Find where the given text appears and provide that cell's center as [X, Y] coordinate. 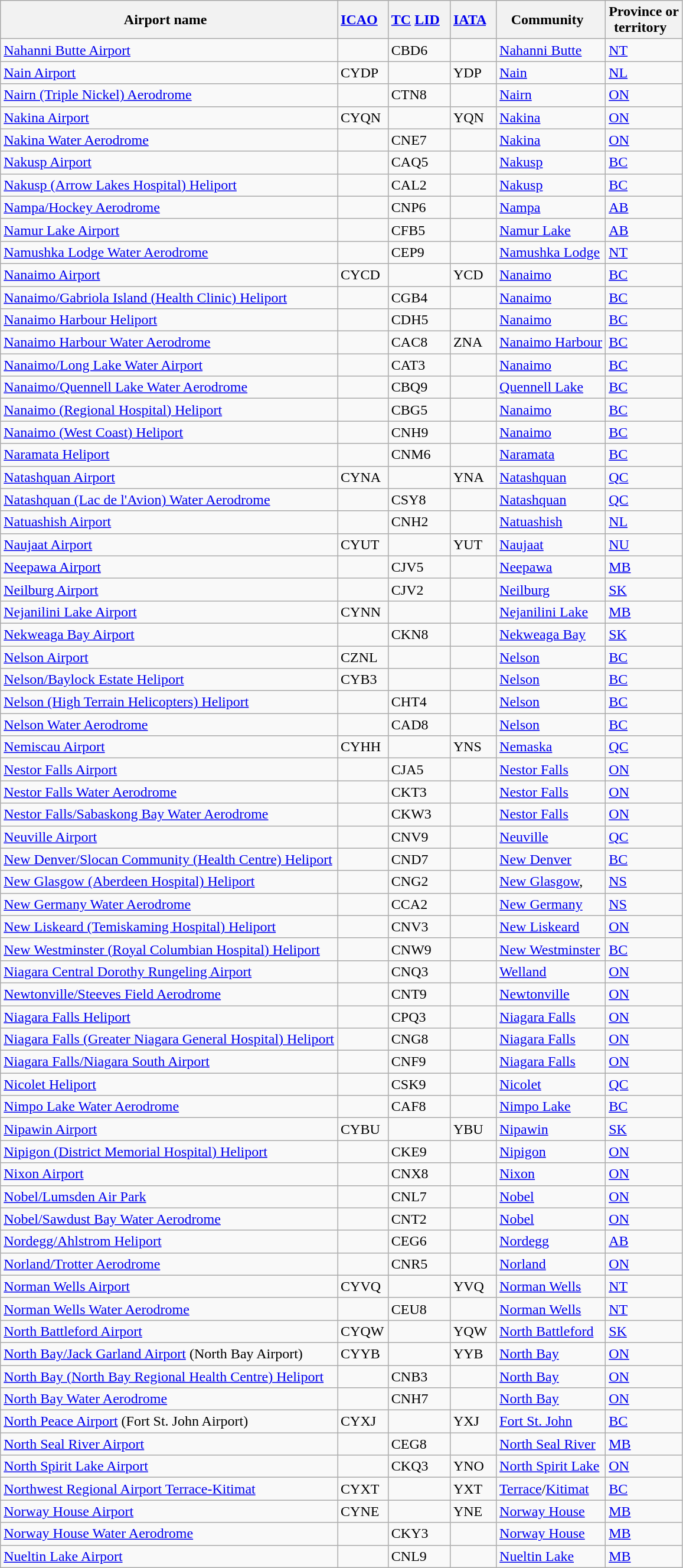
North Spirit Lake Airport [169, 1466]
CAC8 [419, 343]
North Battleford Airport [169, 1331]
CKT3 [419, 792]
Namushka Lodge Water Aerodrome [169, 252]
Terrace/Kitimat [551, 1489]
CYQN [363, 118]
Neuville [551, 837]
Nimpo Lake [551, 1107]
Norman Wells Water Aerodrome [169, 1309]
CNW9 [419, 949]
New Denver [551, 859]
CNX8 [419, 1174]
Nakina Airport [169, 118]
CNG2 [419, 882]
YUT [473, 545]
ZNA [473, 343]
Norland [551, 1264]
Nakusp Airport [169, 162]
North Battleford [551, 1331]
Nobel/Sawdust Bay Water Aerodrome [169, 1219]
CNH2 [419, 522]
YXJ [473, 1422]
Norman Wells Airport [169, 1286]
CKW3 [419, 814]
YVQ [473, 1286]
CAF8 [419, 1107]
New Westminster [551, 949]
Airport name [169, 20]
Nanaimo Harbour [551, 343]
CYCD [363, 275]
North Bay (North Bay Regional Health Centre) Heliport [169, 1377]
CFB5 [419, 230]
New Germany Water Aerodrome [169, 904]
Nekweaga Bay [551, 634]
Nanaimo (Regional Hospital) Heliport [169, 410]
CJV5 [419, 567]
Nipigon (District Memorial Hospital) Heliport [169, 1152]
Nain Airport [169, 73]
New Liskeard [551, 927]
CYYB [363, 1354]
CNV9 [419, 837]
Nahanni Butte [551, 50]
YYB [473, 1354]
Nanaimo/Long Lake Water Airport [169, 365]
Nestor Falls Airport [169, 770]
CSY8 [419, 500]
CKN8 [419, 634]
Nahanni Butte Airport [169, 50]
CNL7 [419, 1197]
North Spirit Lake [551, 1466]
Nakina Water Aerodrome [169, 140]
YNA [473, 477]
CYQW [363, 1331]
Namur Lake [551, 230]
CYXJ [363, 1422]
CKQ3 [419, 1466]
Newtonville [551, 994]
Norway House Airport [169, 1511]
YQN [473, 118]
North Peace Airport (Fort St. John Airport) [169, 1422]
CNT2 [419, 1219]
Nejanilini Lake [551, 612]
Nampa/Hockey Aerodrome [169, 207]
New Westminster (Royal Columbian Hospital) Heliport [169, 949]
CNG8 [419, 1039]
YCD [473, 275]
Neepawa [551, 567]
Neepawa Airport [169, 567]
Neilburg Airport [169, 589]
TC LID [419, 20]
Naramata [551, 455]
CEG8 [419, 1444]
CPQ3 [419, 1016]
Nain [551, 73]
North Bay Water Aerodrome [169, 1399]
Northwest Regional Airport Terrace-Kitimat [169, 1489]
Norway House Water Aerodrome [169, 1534]
Nicolet [551, 1084]
CNT9 [419, 994]
NU [644, 545]
Naujaat [551, 545]
Natuashish [551, 522]
CNR5 [419, 1264]
Nestor Falls/Sabaskong Bay Water Aerodrome [169, 814]
New Glasgow, [551, 882]
Nairn [551, 95]
YXT [473, 1489]
Nampa [551, 207]
CNP6 [419, 207]
CGB4 [419, 297]
Niagara Central Dorothy Rungeling Airport [169, 972]
CDH5 [419, 320]
Nueltin Lake Airport [169, 1556]
CNH7 [419, 1399]
YQW [473, 1331]
CNQ3 [419, 972]
Neilburg [551, 589]
Namur Lake Airport [169, 230]
Naujaat Airport [169, 545]
Nanaimo/Quennell Lake Water Aerodrome [169, 387]
CAL2 [419, 185]
CNB3 [419, 1377]
Nanaimo Harbour Heliport [169, 320]
New Glasgow (Aberdeen Hospital) Heliport [169, 882]
Nelson Airport [169, 657]
Nanaimo Airport [169, 275]
CNM6 [419, 455]
Nanaimo/Gabriola Island (Health Clinic) Heliport [169, 297]
CNE7 [419, 140]
Nelson (High Terrain Helicopters) Heliport [169, 702]
North Seal River [551, 1444]
YNO [473, 1466]
Nueltin Lake [551, 1556]
CJA5 [419, 770]
ICAO [363, 20]
YNE [473, 1511]
CEG6 [419, 1241]
Nanaimo Harbour Water Aerodrome [169, 343]
Nordegg [551, 1241]
CBQ9 [419, 387]
Namushka Lodge [551, 252]
Province orterritory [644, 20]
CYXT [363, 1489]
CAQ5 [419, 162]
CJV2 [419, 589]
Natashquan (Lac de l'Avion) Water Aerodrome [169, 500]
North Bay/Jack Garland Airport (North Bay Airport) [169, 1354]
Nixon [551, 1174]
Niagara Falls Heliport [169, 1016]
Niagara Falls/Niagara South Airport [169, 1062]
CKY3 [419, 1534]
Quennell Lake [551, 387]
Nixon Airport [169, 1174]
CYBU [363, 1129]
CAT3 [419, 365]
New Liskeard (Temiskaming Hospital) Heliport [169, 927]
Nobel/Lumsden Air Park [169, 1197]
CNV3 [419, 927]
CBG5 [419, 410]
Naramata Heliport [169, 455]
CYNE [363, 1511]
Natuashish Airport [169, 522]
CYNA [363, 477]
Newtonville/Steeves Field Aerodrome [169, 994]
Nordegg/Ahlstrom Heliport [169, 1241]
CYB3 [363, 680]
Nipawin Airport [169, 1129]
Nairn (Triple Nickel) Aerodrome [169, 95]
CTN8 [419, 95]
CYNN [363, 612]
Nakusp (Arrow Lakes Hospital) Heliport [169, 185]
Nanaimo (West Coast) Heliport [169, 432]
Nimpo Lake Water Aerodrome [169, 1107]
CSK9 [419, 1084]
CEU8 [419, 1309]
Nelson/Baylock Estate Heliport [169, 680]
CND7 [419, 859]
Nicolet Heliport [169, 1084]
YDP [473, 73]
IATA [473, 20]
CHT4 [419, 702]
Nemaska [551, 747]
YBU [473, 1129]
Nelson Water Aerodrome [169, 725]
CYDP [363, 73]
Nestor Falls Water Aerodrome [169, 792]
CYVQ [363, 1286]
Fort St. John [551, 1422]
Welland [551, 972]
New Germany [551, 904]
CKE9 [419, 1152]
Nipawin [551, 1129]
CYHH [363, 747]
CNF9 [419, 1062]
Norland/Trotter Aerodrome [169, 1264]
New Denver/Slocan Community (Health Centre) Heliport [169, 859]
CAD8 [419, 725]
CEP9 [419, 252]
Nemiscau Airport [169, 747]
CCA2 [419, 904]
Community [551, 20]
Natashquan Airport [169, 477]
CNH9 [419, 432]
YNS [473, 747]
Neuville Airport [169, 837]
North Seal River Airport [169, 1444]
CBD6 [419, 50]
CZNL [363, 657]
Niagara Falls (Greater Niagara General Hospital) Heliport [169, 1039]
CYUT [363, 545]
Nipigon [551, 1152]
CNL9 [419, 1556]
Nejanilini Lake Airport [169, 612]
Nekweaga Bay Airport [169, 634]
